For the text-containing cell, return its midpoint in [X, Y] coordinate format. 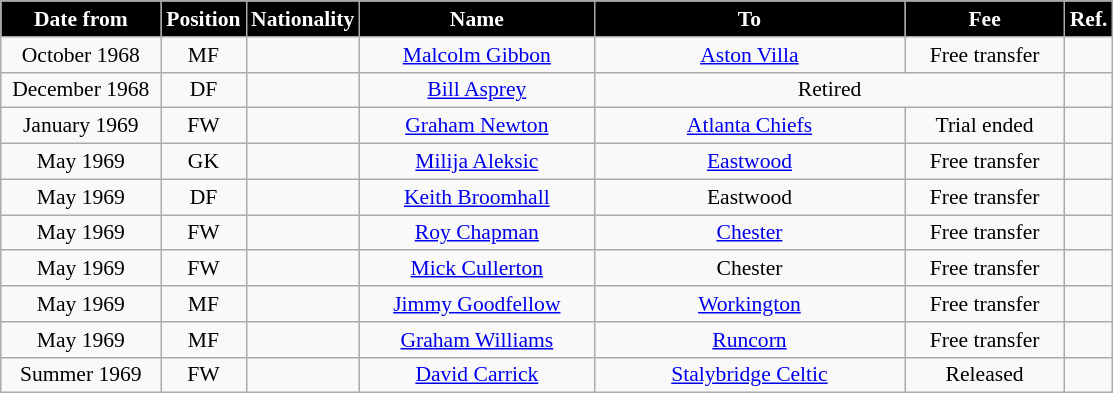
Fee [985, 19]
Bill Asprey [476, 90]
David Carrick [476, 375]
October 1968 [81, 55]
Roy Chapman [476, 233]
Name [476, 19]
December 1968 [81, 90]
Workington [749, 304]
Ref. [1089, 19]
Keith Broomhall [476, 197]
Mick Cullerton [476, 269]
January 1969 [81, 126]
Summer 1969 [81, 375]
Jimmy Goodfellow [476, 304]
Nationality [302, 19]
Trial ended [985, 126]
Stalybridge Celtic [749, 375]
To [749, 19]
Retired [829, 90]
Graham Newton [476, 126]
Atlanta Chiefs [749, 126]
Date from [81, 19]
GK [204, 162]
Aston Villa [749, 55]
Graham Williams [476, 340]
Malcolm Gibbon [476, 55]
Milija Aleksic [476, 162]
Released [985, 375]
Position [204, 19]
Runcorn [749, 340]
